Return the [X, Y] coordinate for the center point of the cell that contains the specified text.  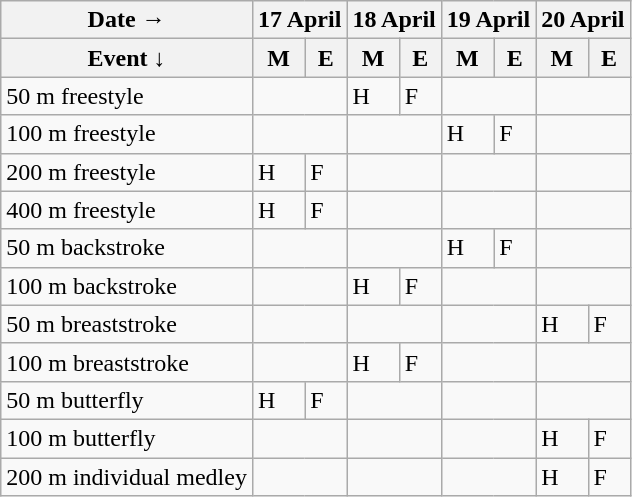
100 m breaststroke [127, 362]
100 m backstroke [127, 286]
17 April [299, 20]
50 m breaststroke [127, 324]
50 m butterfly [127, 400]
400 m freestyle [127, 210]
100 m freestyle [127, 134]
50 m backstroke [127, 248]
19 April [488, 20]
Date → [127, 20]
200 m freestyle [127, 172]
20 April [583, 20]
200 m individual medley [127, 477]
Event ↓ [127, 58]
50 m freestyle [127, 96]
18 April [394, 20]
100 m butterfly [127, 438]
